Search for the cell housing the specified text and yield its [X, Y] center coordinate. 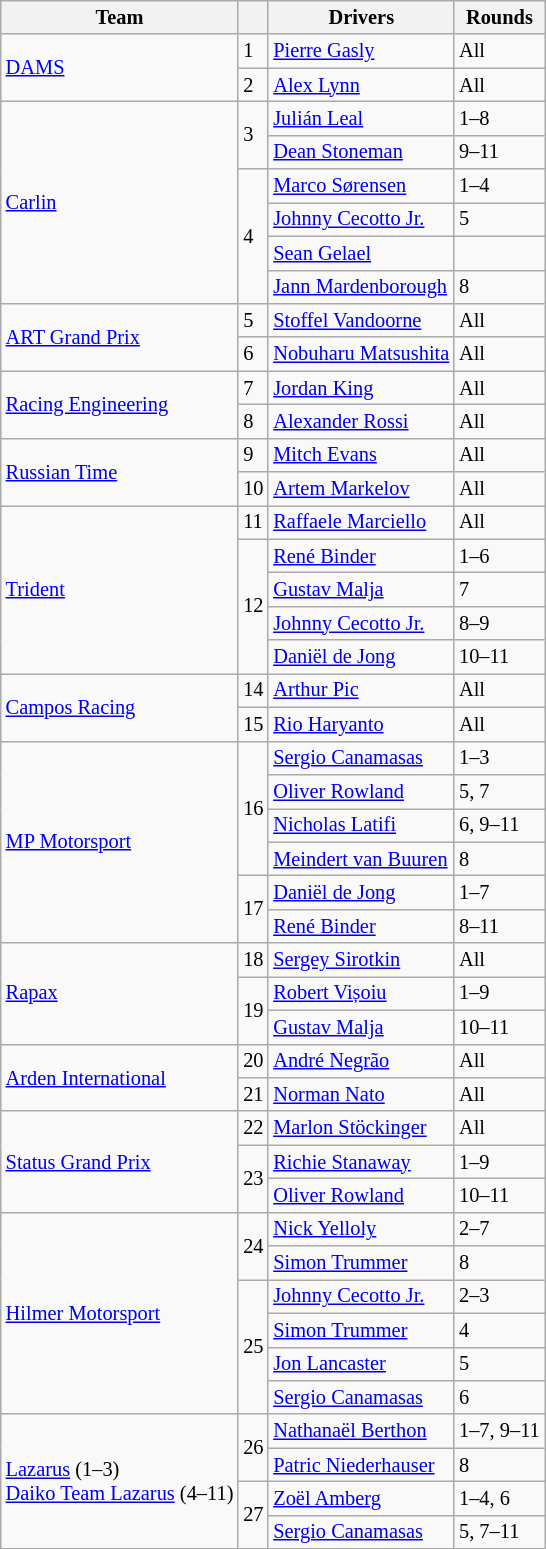
10 [253, 489]
Rapax [120, 994]
16 [253, 808]
17 [253, 908]
Hilmer Motorsport [120, 1313]
24 [253, 1246]
Patric Niederhauser [361, 1465]
Arden International [120, 1078]
1–6 [499, 556]
Campos Racing [120, 706]
1–8 [499, 118]
Mitch Evans [361, 455]
Artem Markelov [361, 489]
Julián Leal [361, 118]
Stoffel Vandoorne [361, 320]
Pierre Gasly [361, 51]
12 [253, 606]
23 [253, 1178]
22 [253, 1128]
21 [253, 1094]
Sergey Sirotkin [361, 960]
Status Grand Prix [120, 1162]
9–11 [499, 152]
5, 7–11 [499, 1532]
Marco Sørensen [361, 186]
Nathanaël Berthon [361, 1431]
1–4 [499, 186]
Marlon Stöckinger [361, 1128]
Jann Mardenborough [361, 287]
Meindert van Buuren [361, 859]
2–7 [499, 1229]
Norman Nato [361, 1094]
8–11 [499, 926]
11 [253, 522]
Sean Gelael [361, 253]
3 [253, 134]
Robert Vișoiu [361, 993]
Alexander Rossi [361, 421]
MP Motorsport [120, 842]
Alex Lynn [361, 85]
DAMS [120, 68]
1 [253, 51]
Nicholas Latifi [361, 825]
Team [120, 17]
ART Grand Prix [120, 336]
Trident [120, 589]
Dean Stoneman [361, 152]
Raffaele Marciello [361, 522]
Lazarus (1–3) Daiko Team Lazarus (4–11) [120, 1482]
14 [253, 690]
20 [253, 1061]
26 [253, 1448]
25 [253, 1346]
19 [253, 1010]
1–7, 9–11 [499, 1431]
15 [253, 724]
1–4, 6 [499, 1498]
Jon Lancaster [361, 1364]
6, 9–11 [499, 825]
5, 7 [499, 791]
Richie Stanaway [361, 1162]
1–7 [499, 892]
Nick Yelloly [361, 1229]
18 [253, 960]
Rounds [499, 17]
9 [253, 455]
Drivers [361, 17]
Russian Time [120, 472]
Carlin [120, 202]
2 [253, 85]
Jordan King [361, 388]
27 [253, 1514]
Rio Haryanto [361, 724]
André Negrão [361, 1061]
Nobuharu Matsushita [361, 354]
Racing Engineering [120, 404]
8–9 [499, 623]
1–3 [499, 758]
Arthur Pic [361, 690]
Zoël Amberg [361, 1498]
2–3 [499, 1296]
